Capture the cell that displays the provided text and extract its (X, Y) central coordinate. 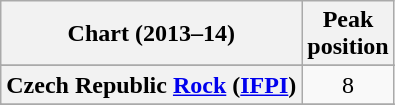
Chart (2013–14) (152, 34)
Czech Republic Rock (IFPI) (152, 85)
Peakposition (348, 34)
8 (348, 85)
